Search for the cell housing the specified text and yield its (x, y) center coordinate. 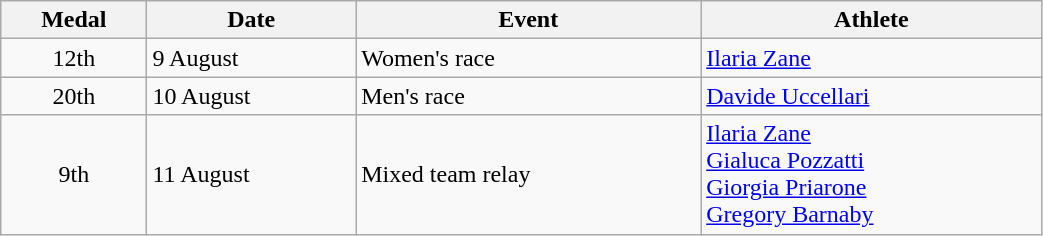
20th (74, 96)
9th (74, 174)
Davide Uccellari (872, 96)
Date (252, 20)
10 August (252, 96)
Athlete (872, 20)
Women's race (528, 58)
12th (74, 58)
9 August (252, 58)
Men's race (528, 96)
Ilaria ZaneGialuca PozzattiGiorgia PriaroneGregory Barnaby (872, 174)
11 August (252, 174)
Ilaria Zane (872, 58)
Medal (74, 20)
Event (528, 20)
Mixed team relay (528, 174)
